For the text-containing cell, return its midpoint in [X, Y] coordinate format. 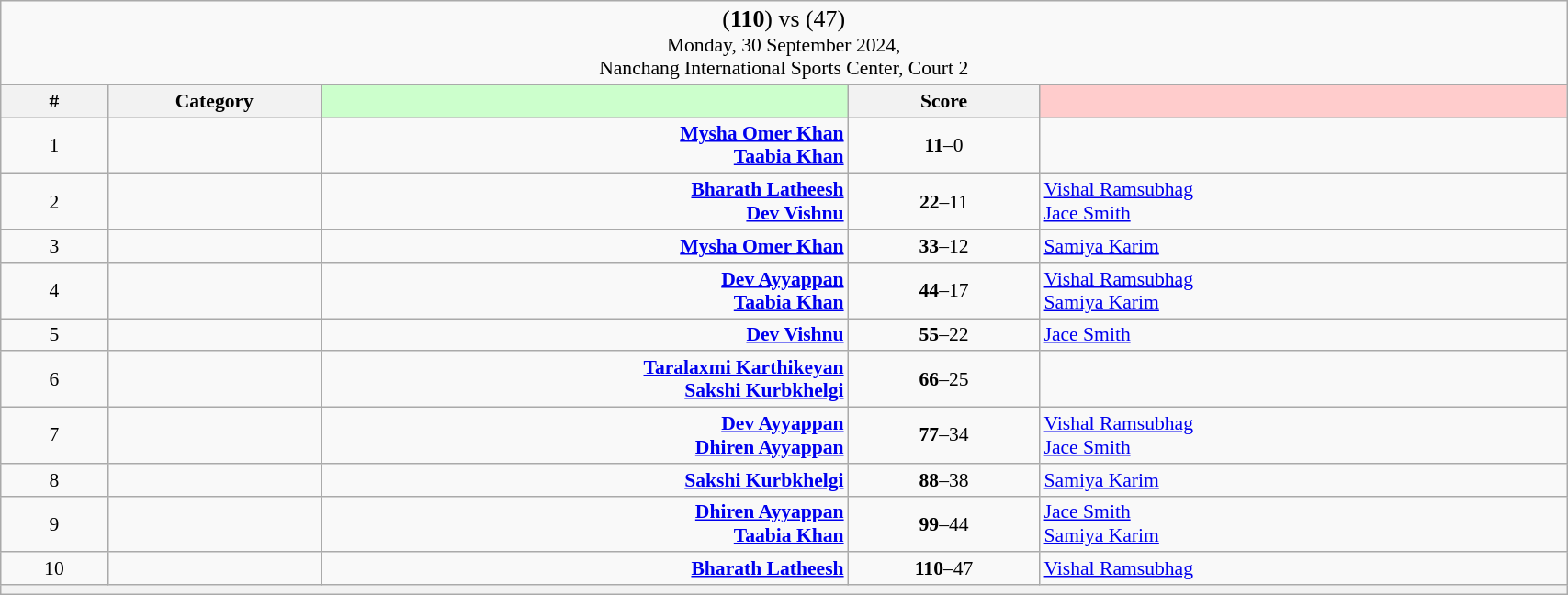
55–22 [944, 335]
33–12 [944, 246]
Category [215, 101]
66–25 [944, 380]
11–0 [944, 145]
10 [54, 569]
Dev Vishnu [585, 335]
Jace Smith [1303, 335]
8 [54, 480]
9 [54, 523]
1 [54, 145]
Dhiren Ayyappan Taabia Khan [585, 523]
Dev Ayyappan Dhiren Ayyappan [585, 435]
110–47 [944, 569]
6 [54, 380]
5 [54, 335]
22–11 [944, 202]
Score [944, 101]
Taralaxmi Karthikeyan Sakshi Kurbkhelgi [585, 380]
# [54, 101]
Bharath Latheesh [585, 569]
Sakshi Kurbkhelgi [585, 480]
Vishal Ramsubhag Samiya Karim [1303, 290]
(110) vs (47)Monday, 30 September 2024, Nanchang International Sports Center, Court 2 [784, 42]
Mysha Omer Khan [585, 246]
7 [54, 435]
Vishal Ramsubhag [1303, 569]
Bharath Latheesh Dev Vishnu [585, 202]
Mysha Omer Khan Taabia Khan [585, 145]
Dev Ayyappan Taabia Khan [585, 290]
3 [54, 246]
99–44 [944, 523]
4 [54, 290]
77–34 [944, 435]
Jace Smith Samiya Karim [1303, 523]
44–17 [944, 290]
2 [54, 202]
88–38 [944, 480]
